Return (x, y) of the center of cell containing provided text 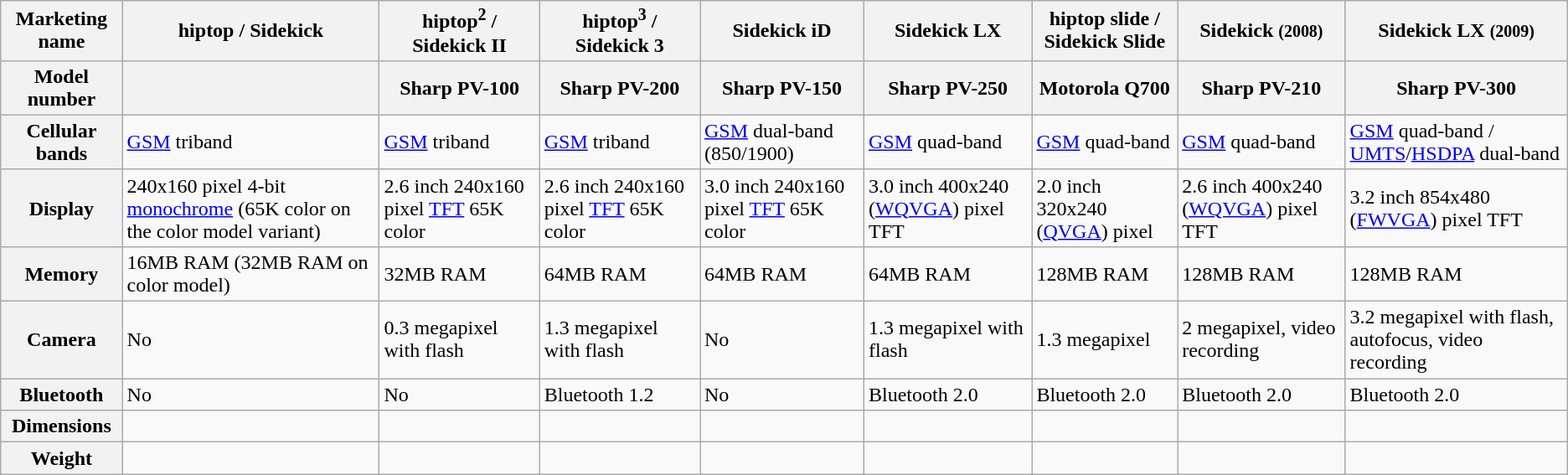
0.3 megapixel with flash (459, 340)
Sharp PV-210 (1261, 87)
Bluetooth (62, 395)
Sharp PV-250 (947, 87)
Motorola Q700 (1105, 87)
Bluetooth 1.2 (620, 395)
Sidekick iD (782, 31)
3.0 inch 400x240 (WQVGA) pixel TFT (947, 208)
hiptop slide / Sidekick Slide (1105, 31)
Sharp PV-200 (620, 87)
240x160 pixel 4-bit monochrome (65K color on the color model variant) (251, 208)
Sidekick (2008) (1261, 31)
2.0 inch 320x240 (QVGA) pixel (1105, 208)
3.2 inch 854x480 (FWVGA) pixel TFT (1456, 208)
Marketing name (62, 31)
Sidekick LX (947, 31)
GSM quad-band / UMTS/HSDPA dual-band (1456, 142)
Dimensions (62, 426)
hiptop3 / Sidekick 3 (620, 31)
Sharp PV-100 (459, 87)
16MB RAM (32MB RAM on color model) (251, 273)
Weight (62, 458)
Camera (62, 340)
hiptop2 / Sidekick II (459, 31)
3.0 inch 240x160 pixel TFT 65K color (782, 208)
Memory (62, 273)
Display (62, 208)
Sidekick LX (2009) (1456, 31)
Model number (62, 87)
3.2 megapixel with flash, autofocus, video recording (1456, 340)
GSM dual-band (850/1900) (782, 142)
2 megapixel, video recording (1261, 340)
hiptop / Sidekick (251, 31)
Sharp PV-300 (1456, 87)
Cellular bands (62, 142)
Sharp PV-150 (782, 87)
1.3 megapixel (1105, 340)
2.6 inch 400x240 (WQVGA) pixel TFT (1261, 208)
32MB RAM (459, 273)
